Return [X, Y] of the center of cell containing provided text 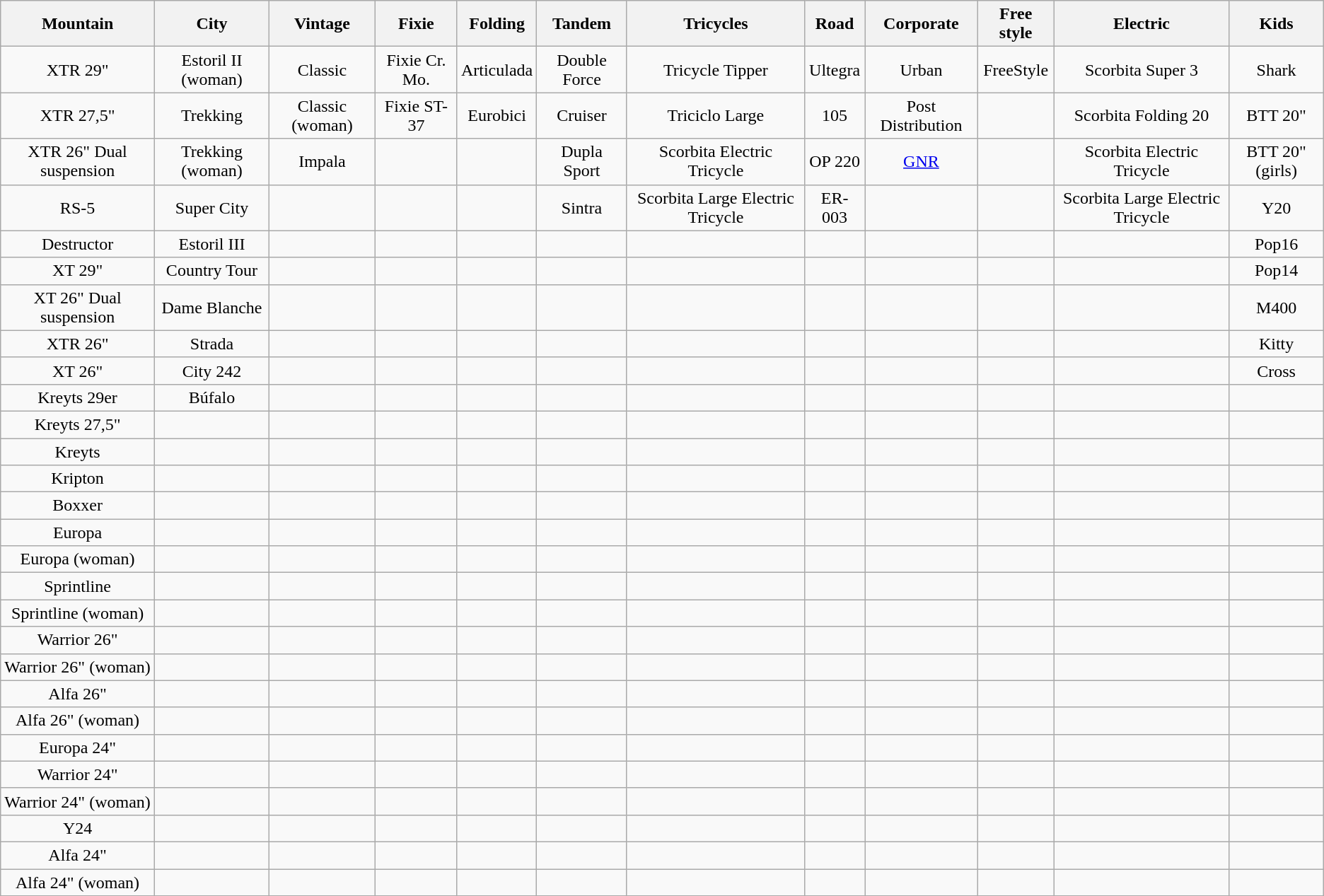
Kreyts 29er [78, 397]
Búfalo [211, 397]
XT 26" [78, 371]
City [211, 24]
Fixie ST-37 [416, 116]
XTR 26" Dual suspension [78, 161]
Corporate [922, 24]
Triciclo Large [716, 116]
Alfa 24" (woman) [78, 882]
Cruiser [581, 116]
Y24 [78, 828]
Pop14 [1276, 271]
Warrior 24" [78, 774]
Fixie [416, 24]
Post Distribution [922, 116]
Sprintline (woman) [78, 613]
Cross [1276, 371]
Warrior 24" (woman) [78, 801]
Strada [211, 344]
City 242 [211, 371]
Classic (woman) [323, 116]
GNR [922, 161]
Destructor [78, 244]
Estoril III [211, 244]
Ultegra [835, 69]
Shark [1276, 69]
Electric [1142, 24]
Road [835, 24]
Classic [323, 69]
Sprintline [78, 586]
Free style [1016, 24]
Sintra [581, 208]
Estoril II (woman) [211, 69]
Europa [78, 533]
Fixie Cr. Mo. [416, 69]
Alfa 24" [78, 855]
OP 220 [835, 161]
Pop16 [1276, 244]
Alfa 26" (woman) [78, 721]
Kitty [1276, 344]
Warrior 26" [78, 640]
Eurobici [497, 116]
XT 29" [78, 271]
Europa 24" [78, 747]
Country Tour [211, 271]
Kreyts 27,5" [78, 424]
RS-5 [78, 208]
BTT 20" (girls) [1276, 161]
Tricycle Tipper [716, 69]
FreeStyle [1016, 69]
Europa (woman) [78, 559]
Alfa 26" [78, 694]
XTR 27,5" [78, 116]
Trekking [211, 116]
Kripton [78, 479]
Warrior 26" (woman) [78, 667]
Scorbita Super 3 [1142, 69]
Y20 [1276, 208]
Kreyts [78, 452]
XTR 29" [78, 69]
Articulada [497, 69]
ER-003 [835, 208]
105 [835, 116]
Dame Blanche [211, 307]
Scorbita Folding 20 [1142, 116]
M400 [1276, 307]
Kids [1276, 24]
BTT 20" [1276, 116]
XTR 26" [78, 344]
Tandem [581, 24]
Impala [323, 161]
Boxxer [78, 506]
Urban [922, 69]
Folding [497, 24]
Super City [211, 208]
Mountain [78, 24]
Trekking (woman) [211, 161]
Double Force [581, 69]
Vintage [323, 24]
Tricycles [716, 24]
XT 26" Dual suspension [78, 307]
Dupla Sport [581, 161]
